Provide the [X, Y] coordinate of the cell's center where the given text is located.  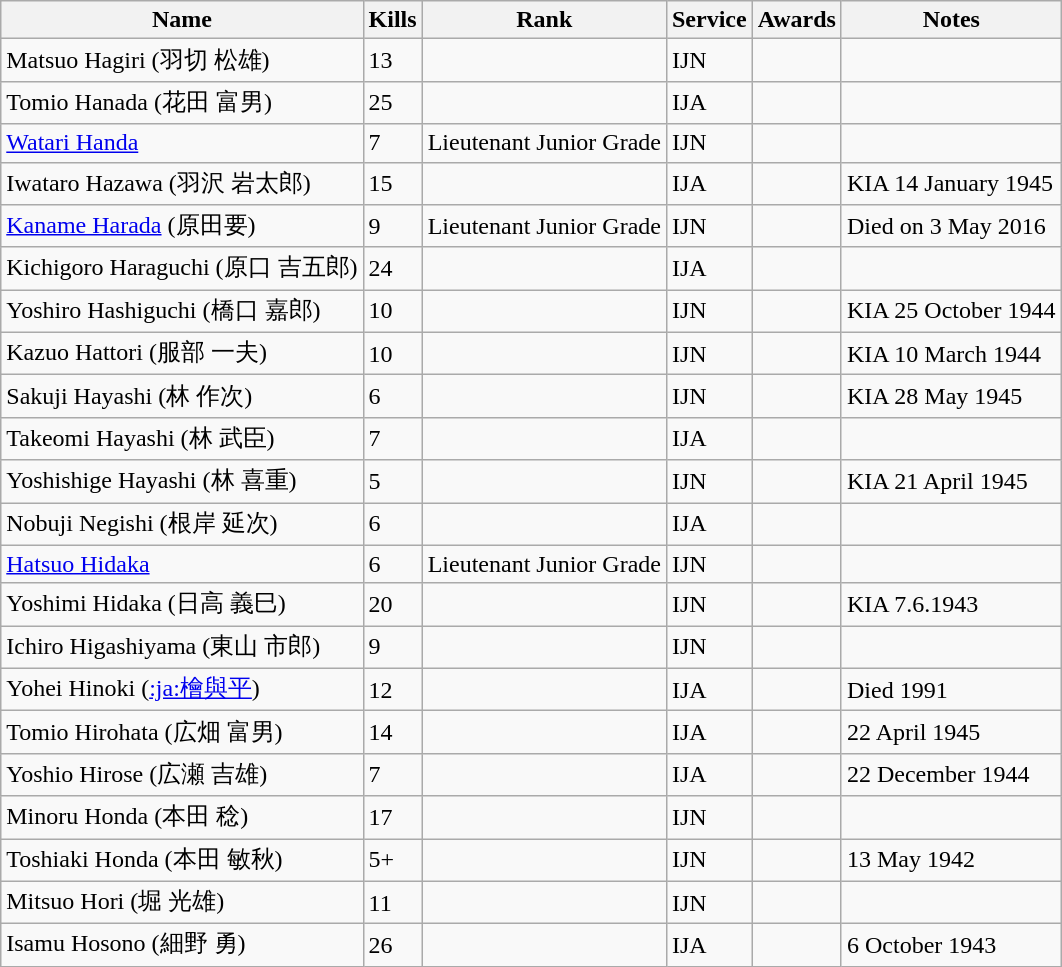
Yoshishige Hayashi (林 喜重) [182, 482]
Kills [392, 20]
22 April 1945 [951, 732]
Matsuo Hagiri (羽切 松雄) [182, 60]
Iwataro Hazawa (羽沢 岩太郎) [182, 184]
Minoru Honda (本田 稔) [182, 818]
Takeomi Hayashi (林 武臣) [182, 438]
12 [392, 690]
Sakuji Hayashi (林 作次) [182, 396]
Died on 3 May 2016 [951, 226]
Yoshimi Hidaka (日高 義巳) [182, 604]
Yohei Hinoki (:ja:檜與平) [182, 690]
KIA 21 April 1945 [951, 482]
13 May 1942 [951, 860]
KIA 10 March 1944 [951, 354]
Ichiro Higashiyama (東山 市郎) [182, 648]
Died 1991 [951, 690]
Watari Handa [182, 143]
Service [709, 20]
KIA 28 May 1945 [951, 396]
Yoshio Hirose (広瀬 吉雄) [182, 774]
KIA 25 October 1944 [951, 312]
11 [392, 902]
Hatsuo Hidaka [182, 564]
Rank [544, 20]
Mitsuo Hori (堀 光雄) [182, 902]
Awards [796, 20]
Kaname Harada (原田要) [182, 226]
26 [392, 946]
5 [392, 482]
Kazuo Hattori (服部 一夫) [182, 354]
13 [392, 60]
Yoshiro Hashiguchi (橋口 嘉郎) [182, 312]
6 October 1943 [951, 946]
Nobuji Negishi (根岸 延次) [182, 524]
14 [392, 732]
Notes [951, 20]
Tomio Hirohata (広畑 富男) [182, 732]
Kichigoro Haraguchi (原口 吉五郎) [182, 268]
17 [392, 818]
Name [182, 20]
20 [392, 604]
22 December 1944 [951, 774]
15 [392, 184]
Tomio Hanada (花田 富男) [182, 102]
Isamu Hosono (細野 勇) [182, 946]
25 [392, 102]
5+ [392, 860]
Toshiaki Honda (本田 敏秋) [182, 860]
KIA 7.6.1943 [951, 604]
24 [392, 268]
KIA 14 January 1945 [951, 184]
